Determine the (X, Y) coordinate at the center of the cell enclosing the given text.  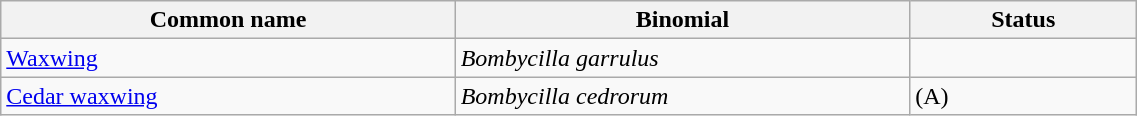
Status (1024, 20)
Binomial (682, 20)
Cedar waxwing (228, 96)
Bombycilla garrulus (682, 58)
Bombycilla cedrorum (682, 96)
Common name (228, 20)
Waxwing (228, 58)
(A) (1024, 96)
